Identify which cell holds the provided text, then report its [x, y] central coordinate. 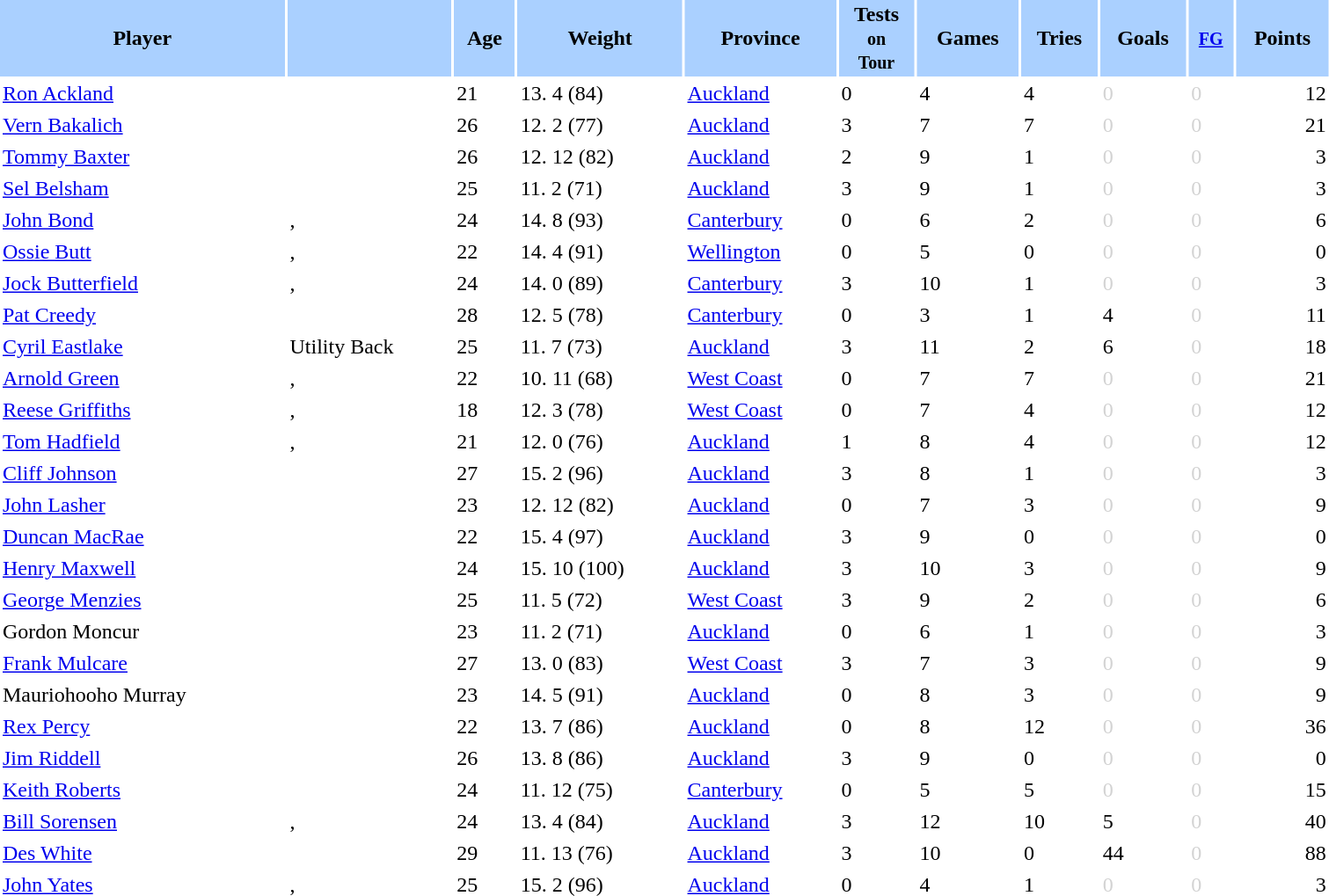
Arnold Green [142, 378]
Age [484, 39]
14. 5 (91) [600, 695]
14. 0 (89) [600, 283]
Tom Hadfield [142, 441]
12. 2 (77) [600, 125]
Vern Bakalich [142, 125]
Utility Back [369, 346]
Pat Creedy [142, 315]
Games [968, 39]
Mauriohooho Murray [142, 695]
11. 7 (73) [600, 346]
Henry Maxwell [142, 568]
14. 8 (93) [600, 220]
Gordon Moncur [142, 631]
Sel Belsham [142, 188]
Reese Griffiths [142, 410]
12. 3 (78) [600, 410]
John Bond [142, 220]
Province [761, 39]
11. 13 (76) [600, 853]
29 [484, 853]
15. 4 (97) [600, 536]
Ossie Butt [142, 251]
Points [1282, 39]
44 [1143, 853]
Goals [1143, 39]
15 [1282, 790]
36 [1282, 726]
28 [484, 315]
Rex Percy [142, 726]
Jim Riddell [142, 758]
11. 5 (72) [600, 600]
13. 7 (86) [600, 726]
Cyril Eastlake [142, 346]
Keith Roberts [142, 790]
15. 2 (96) [600, 473]
13. 8 (86) [600, 758]
Duncan MacRae [142, 536]
11. 12 (75) [600, 790]
Weight [600, 39]
George Menzies [142, 600]
15. 10 (100) [600, 568]
Cliff Johnson [142, 473]
Wellington [761, 251]
13. 0 (83) [600, 663]
Frank Mulcare [142, 663]
FG [1210, 39]
12. 5 (78) [600, 315]
14. 4 (91) [600, 251]
Tommy Baxter [142, 157]
TestsonTour [876, 39]
Tries [1059, 39]
Jock Butterfield [142, 283]
Des White [142, 853]
10. 11 (68) [600, 378]
John Lasher [142, 505]
Player [142, 39]
Bill Sorensen [142, 821]
88 [1282, 853]
Ron Ackland [142, 93]
12. 0 (76) [600, 441]
40 [1282, 821]
